Output the [x, y] coordinate of the center of the cell containing the given text.  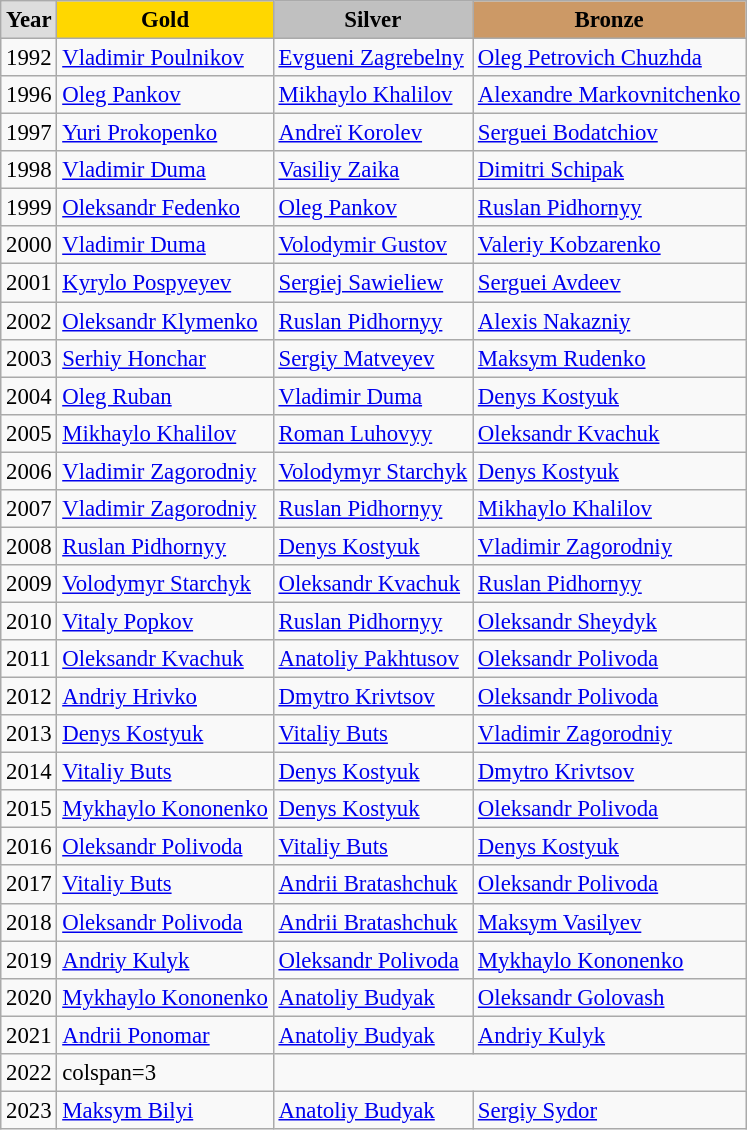
1998 [29, 170]
1999 [29, 208]
1997 [29, 133]
2004 [29, 396]
2010 [29, 621]
2009 [29, 584]
2003 [29, 358]
Serguei Avdeev [610, 283]
2005 [29, 433]
2019 [29, 960]
Silver [372, 20]
Evgueni Zagrebelny [372, 58]
Andreï Korolev [372, 133]
2016 [29, 847]
Roman Luhovyy [372, 433]
Gold [165, 20]
Kyrylo Pospyeyev [165, 283]
Maksym Rudenko [610, 358]
2015 [29, 809]
2013 [29, 734]
2006 [29, 471]
2014 [29, 772]
Alexandre Markovnitchenko [610, 95]
Sergiej Sawieliew [372, 283]
Bronze [610, 20]
2000 [29, 245]
Oleksandr Fedenko [165, 208]
Alexis Nakazniy [610, 321]
Oleg Ruban [165, 396]
Maksym Bilyi [165, 1110]
Andriy Hrivko [165, 697]
2001 [29, 283]
Oleg Petrovich Chuzhda [610, 58]
Oleksandr Sheydyk [610, 621]
2011 [29, 659]
2002 [29, 321]
2017 [29, 885]
Valeriy Kobzarenko [610, 245]
colspan=3 [165, 1073]
Serhiy Honchar [165, 358]
Yuri Prokopenko [165, 133]
2008 [29, 546]
Andrii Ponomar [165, 1035]
Vasiliy Zaika [372, 170]
2020 [29, 997]
2018 [29, 922]
2007 [29, 509]
Serguei Bodatchiov [610, 133]
Year [29, 20]
2012 [29, 697]
1992 [29, 58]
Sergiy Sydor [610, 1110]
1996 [29, 95]
Oleksandr Klymenko [165, 321]
2022 [29, 1073]
Vitaly Popkov [165, 621]
Anatoliy Pakhtusov [372, 659]
Sergiy Matveyev [372, 358]
Volodymir Gustov [372, 245]
Vladimir Poulnikov [165, 58]
Maksym Vasilyev [610, 922]
Dimitri Schipak [610, 170]
Oleksandr Golovash [610, 997]
2021 [29, 1035]
2023 [29, 1110]
